Provide the [x, y] coordinate of the cell's center where the given text is located.  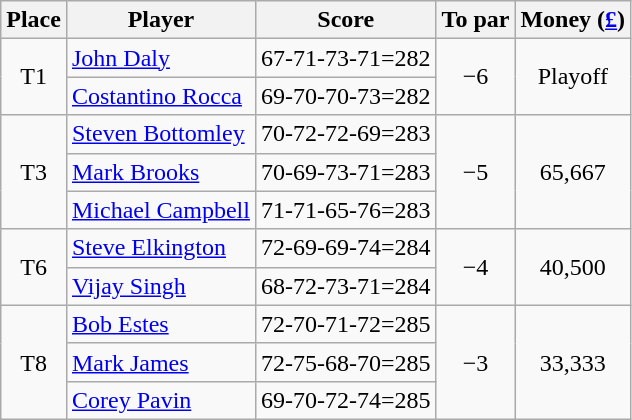
Score [346, 20]
67-71-73-71=282 [346, 58]
Bob Estes [160, 324]
−3 [476, 362]
Steven Bottomley [160, 134]
71-71-65-76=283 [346, 210]
Steve Elkington [160, 248]
Playoff [573, 77]
T6 [34, 267]
Michael Campbell [160, 210]
72-69-69-74=284 [346, 248]
Costantino Rocca [160, 96]
Corey Pavin [160, 400]
T3 [34, 172]
69-70-70-73=282 [346, 96]
−5 [476, 172]
Mark James [160, 362]
68-72-73-71=284 [346, 286]
−4 [476, 267]
72-75-68-70=285 [346, 362]
65,667 [573, 172]
Vijay Singh [160, 286]
33,333 [573, 362]
40,500 [573, 267]
69-70-72-74=285 [346, 400]
Player [160, 20]
Mark Brooks [160, 172]
T1 [34, 77]
To par [476, 20]
John Daly [160, 58]
Place [34, 20]
Money (£) [573, 20]
70-72-72-69=283 [346, 134]
T8 [34, 362]
−6 [476, 77]
72-70-71-72=285 [346, 324]
70-69-73-71=283 [346, 172]
